Scan for the cell matching the given text and deliver its (x, y) coordinate at center. 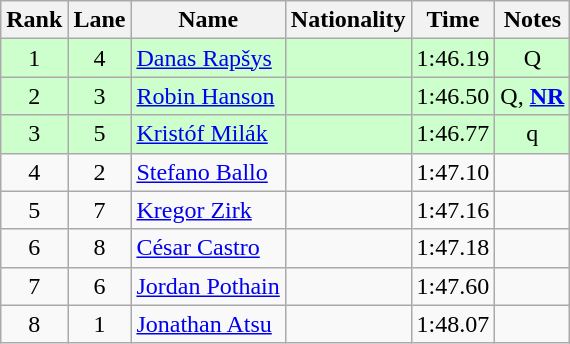
q (532, 134)
Jonathan Atsu (208, 324)
Q, NR (532, 96)
Nationality (348, 20)
1:48.07 (453, 324)
1:47.60 (453, 286)
Notes (532, 20)
Name (208, 20)
César Castro (208, 248)
1:47.10 (453, 172)
Q (532, 58)
Kregor Zirk (208, 210)
Jordan Pothain (208, 286)
Stefano Ballo (208, 172)
Robin Hanson (208, 96)
Rank (34, 20)
1:47.16 (453, 210)
1:46.19 (453, 58)
1:46.77 (453, 134)
Lane (100, 20)
1:47.18 (453, 248)
Time (453, 20)
Danas Rapšys (208, 58)
Kristóf Milák (208, 134)
1:46.50 (453, 96)
